Locate the cell with the specified text and output its [x, y] center coordinate. 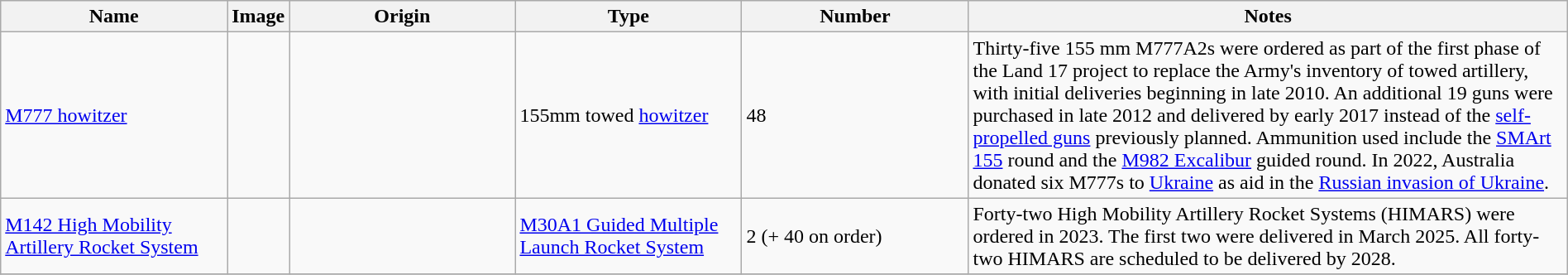
Image [258, 17]
M142 High Mobility Artillery Rocket System [114, 236]
Notes [1268, 17]
48 [855, 115]
155mm towed howitzer [629, 115]
2 (+ 40 on order) [855, 236]
Name [114, 17]
Type [629, 17]
Origin [402, 17]
M777 howitzer [114, 115]
M30A1 Guided Multiple Launch Rocket System [629, 236]
Number [855, 17]
